Identify which cell holds the provided text, then report its [X, Y] central coordinate. 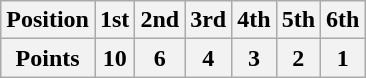
3 [254, 58]
2 [298, 58]
2nd [160, 20]
10 [114, 58]
6 [160, 58]
4 [208, 58]
1 [343, 58]
1st [114, 20]
4th [254, 20]
Points [48, 58]
Position [48, 20]
5th [298, 20]
3rd [208, 20]
6th [343, 20]
